Search for the cell housing the specified text and yield its (X, Y) center coordinate. 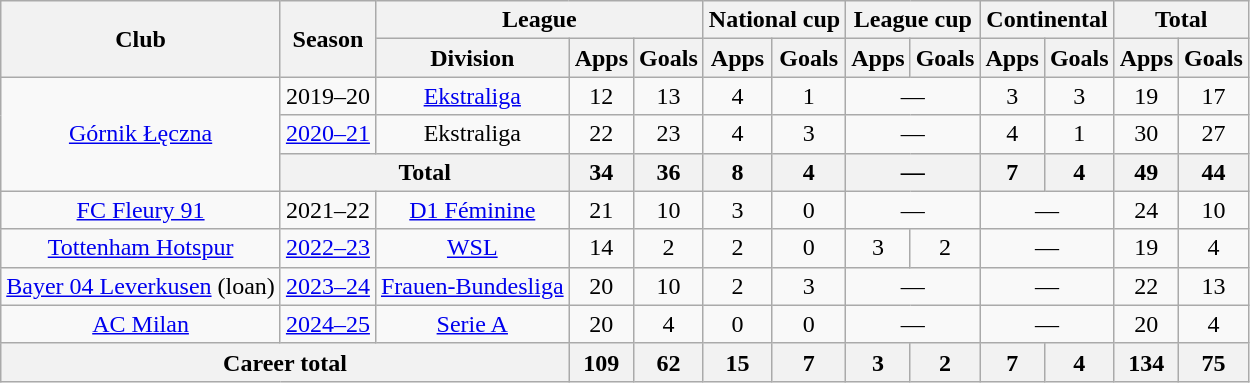
FC Fleury 91 (141, 210)
30 (1146, 134)
Bayer 04 Leverkusen (loan) (141, 286)
14 (601, 248)
134 (1146, 362)
23 (669, 134)
2024–25 (328, 324)
League cup (913, 20)
49 (1146, 172)
44 (1214, 172)
75 (1214, 362)
Górnik Łęczna (141, 134)
Club (141, 39)
24 (1146, 210)
21 (601, 210)
National cup (774, 20)
2020–21 (328, 134)
Career total (285, 362)
Division (472, 58)
15 (737, 362)
League (539, 20)
27 (1214, 134)
2022–23 (328, 248)
Season (328, 39)
12 (601, 96)
2021–22 (328, 210)
AC Milan (141, 324)
D1 Féminine (472, 210)
109 (601, 362)
34 (601, 172)
Serie A (472, 324)
Frauen-Bundesliga (472, 286)
WSL (472, 248)
17 (1214, 96)
62 (669, 362)
8 (737, 172)
2023–24 (328, 286)
2019–20 (328, 96)
Tottenham Hotspur (141, 248)
36 (669, 172)
Continental (1047, 20)
